Determine the (X, Y) coordinate at the center of the cell enclosing the given text.  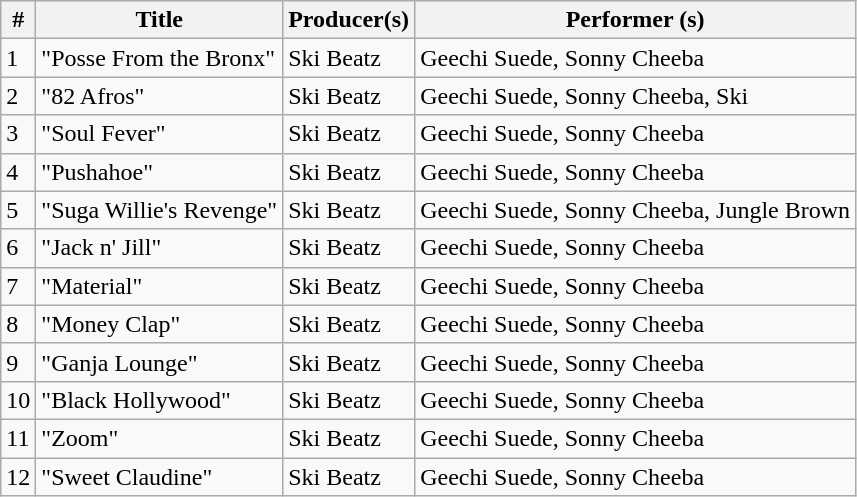
"Posse From the Bronx" (160, 58)
Geechi Suede, Sonny Cheeba, Ski (636, 96)
8 (18, 324)
3 (18, 134)
6 (18, 248)
"Jack n' Jill" (160, 248)
"Soul Fever" (160, 134)
# (18, 20)
"Money Clap" (160, 324)
"Zoom" (160, 438)
"Suga Willie's Revenge" (160, 210)
7 (18, 286)
"82 Afros" (160, 96)
1 (18, 58)
4 (18, 172)
12 (18, 477)
"Material" (160, 286)
Performer (s) (636, 20)
Title (160, 20)
5 (18, 210)
"Sweet Claudine" (160, 477)
2 (18, 96)
10 (18, 400)
11 (18, 438)
"Pushahoe" (160, 172)
"Black Hollywood" (160, 400)
"Ganja Lounge" (160, 362)
9 (18, 362)
Producer(s) (349, 20)
Geechi Suede, Sonny Cheeba, Jungle Brown (636, 210)
